For the text-containing cell, return its midpoint in [X, Y] coordinate format. 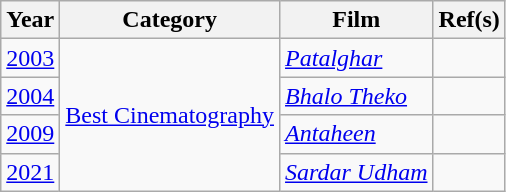
Bhalo Theko [357, 96]
Year [30, 20]
2009 [30, 134]
Best Cinematography [170, 115]
Patalghar [357, 58]
2003 [30, 58]
2004 [30, 96]
Film [357, 20]
Ref(s) [469, 20]
Category [170, 20]
2021 [30, 172]
Sardar Udham [357, 172]
Antaheen [357, 134]
